Search for the cell housing the specified text and yield its [X, Y] center coordinate. 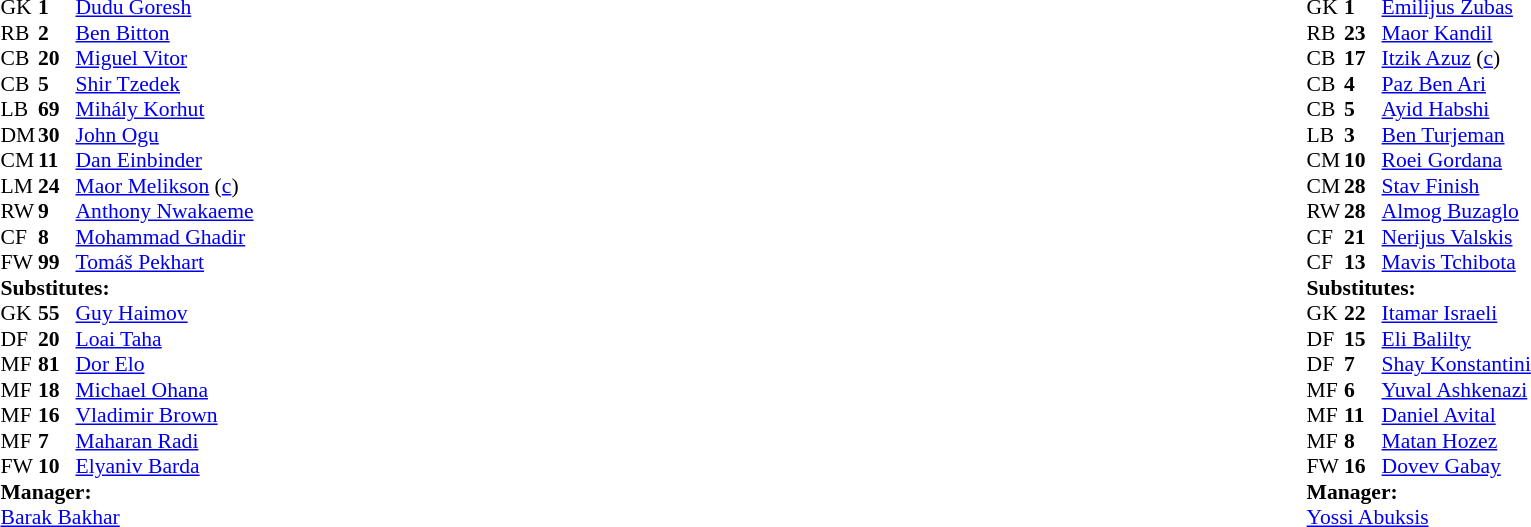
81 [57, 365]
Yuval Ashkenazi [1456, 390]
Nerijus Valskis [1456, 237]
Eli Balilty [1456, 339]
15 [1363, 339]
21 [1363, 237]
Loai Taha [165, 339]
Mohammad Ghadir [165, 237]
Matan Hozez [1456, 441]
2 [57, 33]
23 [1363, 33]
69 [57, 109]
Dan Einbinder [165, 161]
22 [1363, 313]
Ayid Habshi [1456, 109]
Miguel Vitor [165, 59]
LM [19, 186]
6 [1363, 390]
Mavis Tchibota [1456, 263]
Daniel Avital [1456, 415]
13 [1363, 263]
Maor Melikson (c) [165, 186]
Itzik Azuz (c) [1456, 59]
4 [1363, 84]
24 [57, 186]
Mihály Korhut [165, 109]
9 [57, 211]
Dor Elo [165, 365]
Maor Kandil [1456, 33]
18 [57, 390]
Almog Buzaglo [1456, 211]
DM [19, 135]
Dovev Gabay [1456, 467]
Roei Gordana [1456, 161]
17 [1363, 59]
55 [57, 313]
Shay Konstantini [1456, 365]
99 [57, 263]
Maharan Radi [165, 441]
3 [1363, 135]
Shir Tzedek [165, 84]
John Ogu [165, 135]
Paz Ben Ari [1456, 84]
Vladimir Brown [165, 415]
Stav Finish [1456, 186]
Tomáš Pekhart [165, 263]
Ben Bitton [165, 33]
Anthony Nwakaeme [165, 211]
Michael Ohana [165, 390]
Elyaniv Barda [165, 467]
30 [57, 135]
Itamar Israeli [1456, 313]
Guy Haimov [165, 313]
Ben Turjeman [1456, 135]
